Locate the cell with the specified text and output its (X, Y) center coordinate. 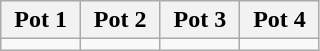
Pot 2 (120, 20)
Pot 1 (41, 20)
Pot 3 (200, 20)
Pot 4 (280, 20)
